Determine the [X, Y] coordinate at the center of the cell enclosing the given text.  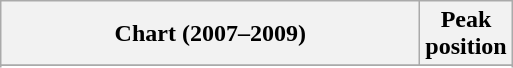
Peakposition [466, 34]
Chart (2007–2009) [210, 34]
